Determine the (X, Y) coordinate at the center of the cell enclosing the given text.  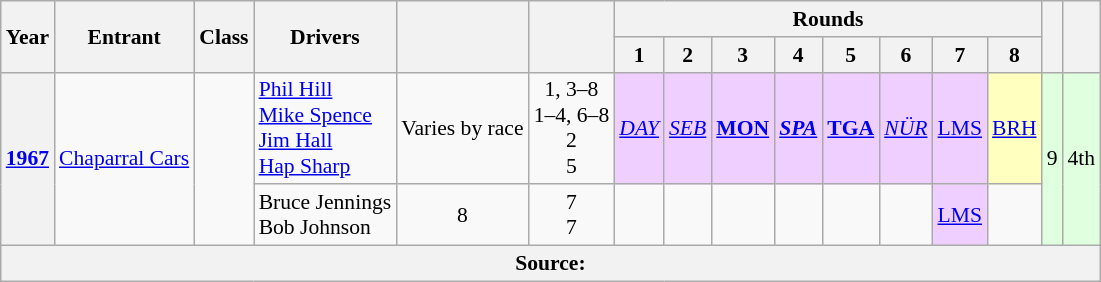
Rounds (828, 19)
4 (798, 55)
Entrant (124, 36)
TGA (850, 128)
3 (742, 55)
Phil Hill Mike Spence Jim Hall Hap Sharp (326, 128)
SEB (688, 128)
7 (960, 55)
Class (224, 36)
2 (688, 55)
BRH (1014, 128)
1 (639, 55)
MON (742, 128)
5 (850, 55)
DAY (639, 128)
4th (1081, 158)
Varies by race (462, 128)
Drivers (326, 36)
SPA (798, 128)
1967 (28, 158)
Year (28, 36)
7 7 (572, 216)
9 (1052, 158)
6 (906, 55)
1, 3–8 1–4, 6–8 2 5 (572, 128)
Chaparral Cars (124, 158)
Bruce Jennings Bob Johnson (326, 216)
NÜR (906, 128)
Source: (550, 264)
